Detect which cell encompasses the target text, then output its (X, Y) center coordinate. 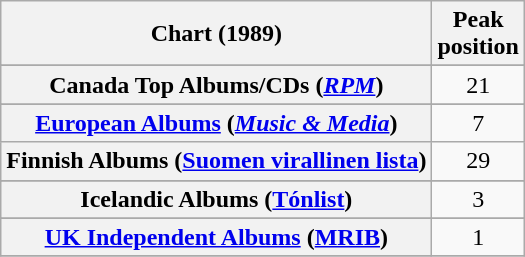
21 (478, 85)
1 (478, 237)
29 (478, 161)
Peakposition (478, 34)
European Albums (Music & Media) (216, 123)
3 (478, 199)
7 (478, 123)
UK Independent Albums (MRIB) (216, 237)
Finnish Albums (Suomen virallinen lista) (216, 161)
Canada Top Albums/CDs (RPM) (216, 85)
Chart (1989) (216, 34)
Icelandic Albums (Tónlist) (216, 199)
